Return the (X, Y) coordinate for the center point of the cell that contains the specified text.  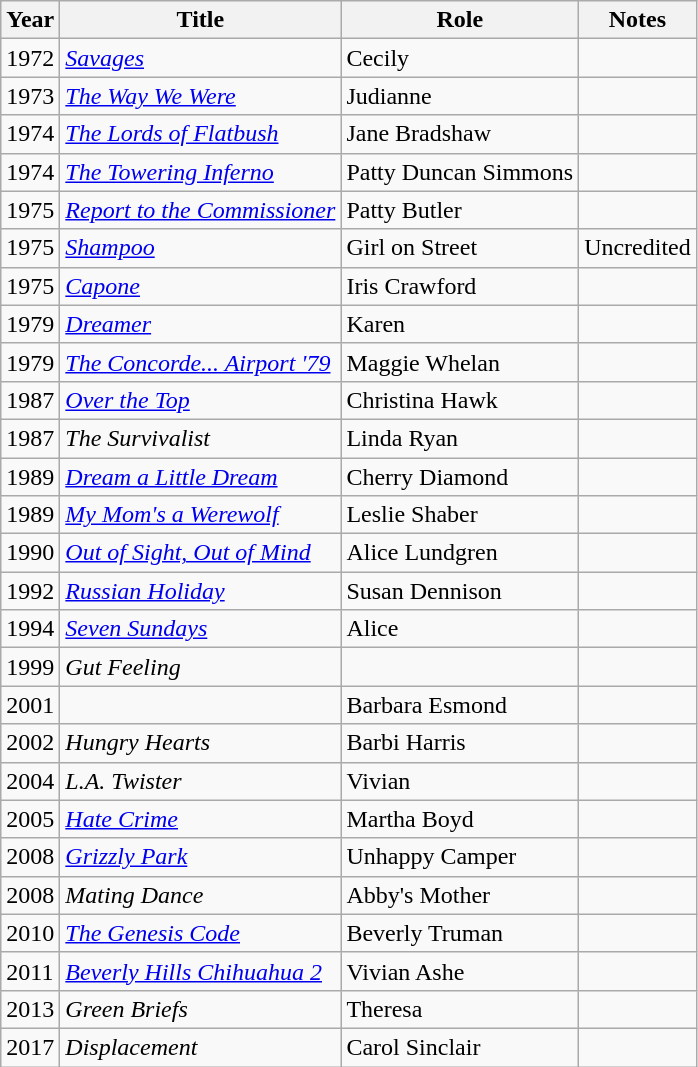
Hungry Hearts (200, 743)
The Towering Inferno (200, 172)
2002 (30, 743)
Abby's Mother (460, 895)
Maggie Whelan (460, 362)
Beverly Truman (460, 933)
L.A. Twister (200, 781)
Iris Crawford (460, 286)
Patty Duncan Simmons (460, 172)
The Survivalist (200, 438)
Carol Sinclair (460, 1047)
1999 (30, 667)
1972 (30, 58)
2001 (30, 705)
Theresa (460, 1009)
1994 (30, 629)
Beverly Hills Chihuahua 2 (200, 971)
The Lords of Flatbush (200, 134)
The Concorde... Airport '79 (200, 362)
2017 (30, 1047)
Out of Sight, Out of Mind (200, 553)
Displacement (200, 1047)
Linda Ryan (460, 438)
Over the Top (200, 400)
Barbara Esmond (460, 705)
Seven Sundays (200, 629)
1992 (30, 591)
Patty Butler (460, 210)
2010 (30, 933)
Girl on Street (460, 248)
Susan Dennison (460, 591)
Grizzly Park (200, 857)
Mating Dance (200, 895)
My Mom's a Werewolf (200, 515)
1990 (30, 553)
Report to the Commissioner (200, 210)
Gut Feeling (200, 667)
Cherry Diamond (460, 477)
The Genesis Code (200, 933)
Vivian Ashe (460, 971)
Notes (638, 20)
Judianne (460, 96)
Martha Boyd (460, 819)
Barbi Harris (460, 743)
2011 (30, 971)
Shampoo (200, 248)
Hate Crime (200, 819)
The Way We Were (200, 96)
1973 (30, 96)
Role (460, 20)
2004 (30, 781)
Karen (460, 324)
Year (30, 20)
2013 (30, 1009)
Christina Hawk (460, 400)
Unhappy Camper (460, 857)
Jane Bradshaw (460, 134)
Vivian (460, 781)
Savages (200, 58)
Alice Lundgren (460, 553)
Russian Holiday (200, 591)
2005 (30, 819)
Uncredited (638, 248)
Leslie Shaber (460, 515)
Capone (200, 286)
Dreamer (200, 324)
Dream a Little Dream (200, 477)
Green Briefs (200, 1009)
Cecily (460, 58)
Alice (460, 629)
Title (200, 20)
